Provide the (x, y) coordinate of the cell's center where the given text is located.  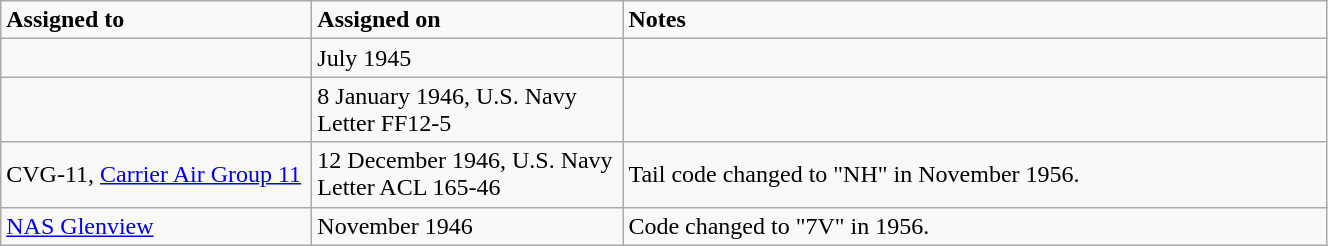
Assigned on (468, 20)
July 1945 (468, 58)
8 January 1946, U.S. Navy Letter FF12-5 (468, 110)
12 December 1946, U.S. Navy Letter ACL 165-46 (468, 174)
CVG-11, Carrier Air Group 11 (156, 174)
Assigned to (156, 20)
Tail code changed to "NH" in November 1956. (975, 174)
November 1946 (468, 226)
Notes (975, 20)
Code changed to "7V" in 1956. (975, 226)
NAS Glenview (156, 226)
